From the cell containing the given text, extract its center point as [x, y] coordinate. 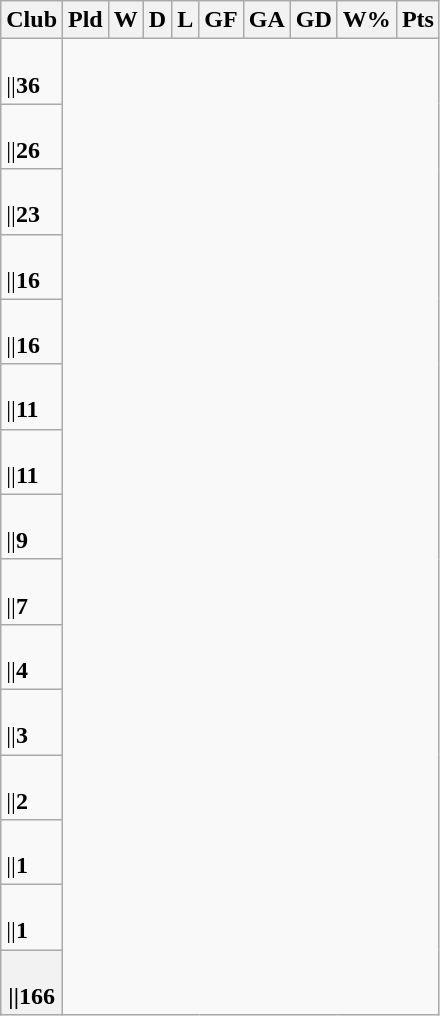
||7 [32, 592]
GD [314, 20]
L [186, 20]
||3 [32, 722]
Pld [86, 20]
||166 [32, 982]
Pts [418, 20]
||36 [32, 72]
D [157, 20]
||26 [32, 136]
GA [266, 20]
||2 [32, 786]
||4 [32, 656]
||9 [32, 526]
W [126, 20]
||23 [32, 202]
GF [221, 20]
Club [32, 20]
W% [366, 20]
